Pinpoint the cell where the given text exists, returning its (X, Y) midpoint coordinate. 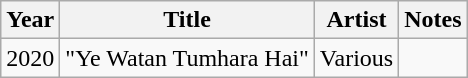
Various (356, 58)
Title (188, 20)
Notes (433, 20)
2020 (30, 58)
Artist (356, 20)
Year (30, 20)
"Ye Watan Tumhara Hai" (188, 58)
